Search for the cell housing the specified text and yield its [x, y] center coordinate. 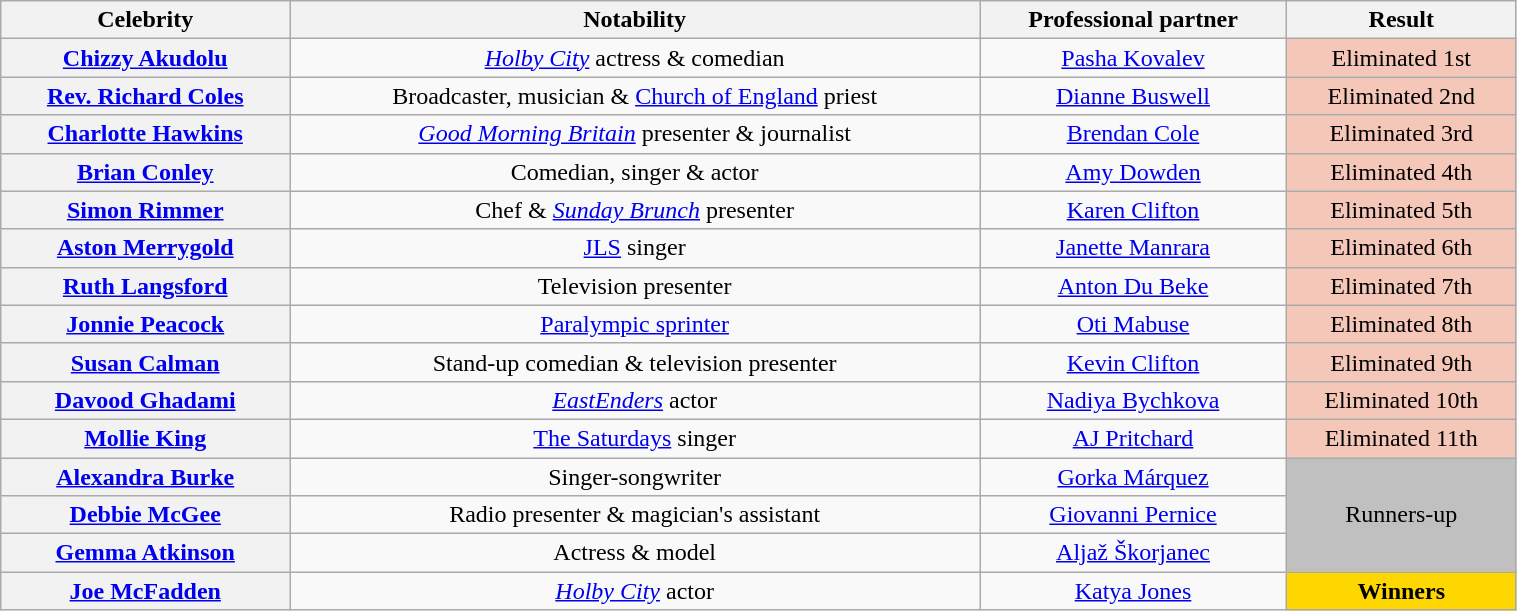
Anton Du Beke [1134, 286]
Result [1401, 20]
Eliminated 7th [1401, 286]
Dianne Buswell [1134, 96]
Eliminated 4th [1401, 172]
Debbie McGee [146, 515]
Stand-up comedian & television presenter [635, 362]
Janette Manrara [1134, 248]
Aston Merrygold [146, 248]
Eliminated 11th [1401, 438]
Gemma Atkinson [146, 553]
Good Morning Britain presenter & journalist [635, 134]
Eliminated 2nd [1401, 96]
Ruth Langsford [146, 286]
Eliminated 6th [1401, 248]
Nadiya Bychkova [1134, 400]
JLS singer [635, 248]
Giovanni Pernice [1134, 515]
Susan Calman [146, 362]
Jonnie Peacock [146, 324]
Television presenter [635, 286]
Simon Rimmer [146, 210]
Katya Jones [1134, 591]
Aljaž Škorjanec [1134, 553]
Gorka Márquez [1134, 477]
Actress & model [635, 553]
Broadcaster, musician & Church of England priest [635, 96]
Amy Dowden [1134, 172]
Brian Conley [146, 172]
Charlotte Hawkins [146, 134]
Kevin Clifton [1134, 362]
Professional partner [1134, 20]
Alexandra Burke [146, 477]
Mollie King [146, 438]
Chizzy Akudolu [146, 58]
Chef & Sunday Brunch presenter [635, 210]
Eliminated 9th [1401, 362]
Eliminated 10th [1401, 400]
Rev. Richard Coles [146, 96]
AJ Pritchard [1134, 438]
Celebrity [146, 20]
The Saturdays singer [635, 438]
Oti Mabuse [1134, 324]
Karen Clifton [1134, 210]
Comedian, singer & actor [635, 172]
Eliminated 3rd [1401, 134]
Eliminated 1st [1401, 58]
Radio presenter & magician's assistant [635, 515]
Holby City actor [635, 591]
Eliminated 8th [1401, 324]
Eliminated 5th [1401, 210]
Davood Ghadami [146, 400]
Brendan Cole [1134, 134]
Runners-up [1401, 515]
Holby City actress & comedian [635, 58]
Notability [635, 20]
Pasha Kovalev [1134, 58]
Joe McFadden [146, 591]
Winners [1401, 591]
EastEnders actor [635, 400]
Singer-songwriter [635, 477]
Paralympic sprinter [635, 324]
